Locate the cell with the specified text and output its (x, y) center coordinate. 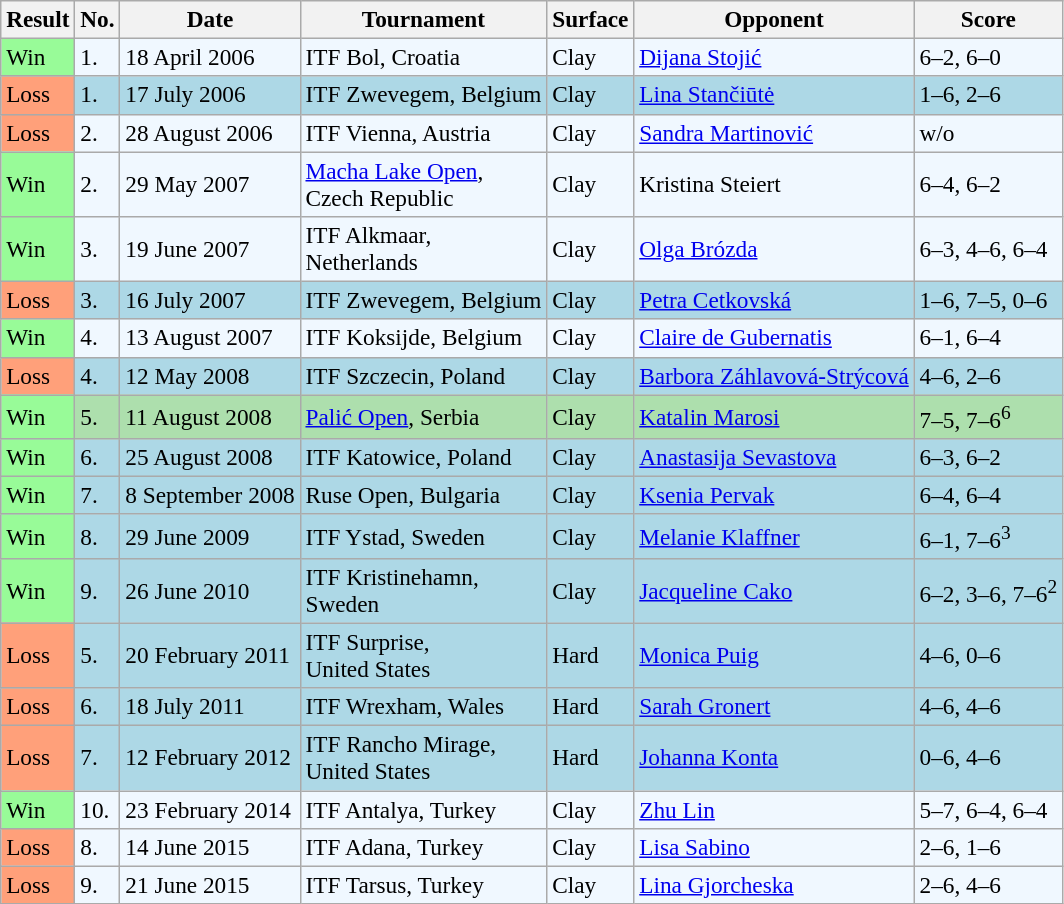
5–7, 6–4, 6–4 (988, 809)
17 July 2006 (210, 95)
Jacqueline Cako (774, 590)
11 August 2008 (210, 416)
13 August 2007 (210, 338)
1–6, 2–6 (988, 95)
12 May 2008 (210, 376)
ITF Szczecin, Poland (424, 376)
Sandra Martinović (774, 133)
ITF Antalya, Turkey (424, 809)
ITF Koksijde, Belgium (424, 338)
6–2, 6–0 (988, 57)
4–6, 0–6 (988, 656)
4–6, 2–6 (988, 376)
ITF Tarsus, Turkey (424, 885)
8 September 2008 (210, 495)
20 February 2011 (210, 656)
ITF Adana, Turkey (424, 847)
25 August 2008 (210, 457)
Result (38, 19)
Zhu Lin (774, 809)
Macha Lake Open, Czech Republic (424, 184)
26 June 2010 (210, 590)
29 June 2009 (210, 536)
6–1, 6–4 (988, 338)
Melanie Klaffner (774, 536)
Kristina Steiert (774, 184)
Palić Open, Serbia (424, 416)
Johanna Konta (774, 758)
16 July 2007 (210, 300)
1–6, 7–5, 0–6 (988, 300)
ITF Kristinehamn, Sweden (424, 590)
Score (988, 19)
Ruse Open, Bulgaria (424, 495)
ITF Rancho Mirage, United States (424, 758)
Lisa Sabino (774, 847)
Anastasija Sevastova (774, 457)
6–3, 4–6, 6–4 (988, 248)
Olga Brózda (774, 248)
14 June 2015 (210, 847)
Surface (590, 19)
6–1, 7–63 (988, 536)
Opponent (774, 19)
Petra Cetkovská (774, 300)
28 August 2006 (210, 133)
21 June 2015 (210, 885)
29 May 2007 (210, 184)
Lina Gjorcheska (774, 885)
ITF Alkmaar, Netherlands (424, 248)
ITF Bol, Croatia (424, 57)
2–6, 4–6 (988, 885)
4–6, 4–6 (988, 707)
Date (210, 19)
18 July 2011 (210, 707)
0–6, 4–6 (988, 758)
Dijana Stojić (774, 57)
ITF Vienna, Austria (424, 133)
w/o (988, 133)
6–3, 6–2 (988, 457)
6–4, 6–4 (988, 495)
23 February 2014 (210, 809)
Katalin Marosi (774, 416)
Claire de Gubernatis (774, 338)
Sarah Gronert (774, 707)
12 February 2012 (210, 758)
6–2, 3–6, 7–62 (988, 590)
10. (98, 809)
Lina Stančiūtė (774, 95)
No. (98, 19)
ITF Wrexham, Wales (424, 707)
ITF Surprise, United States (424, 656)
Ksenia Pervak (774, 495)
18 April 2006 (210, 57)
6–4, 6–2 (988, 184)
Monica Puig (774, 656)
ITF Ystad, Sweden (424, 536)
Tournament (424, 19)
19 June 2007 (210, 248)
Barbora Záhlavová-Strýcová (774, 376)
ITF Katowice, Poland (424, 457)
2–6, 1–6 (988, 847)
7–5, 7–66 (988, 416)
